Extract the [x, y] coordinate from the center of the cell holding the provided text.  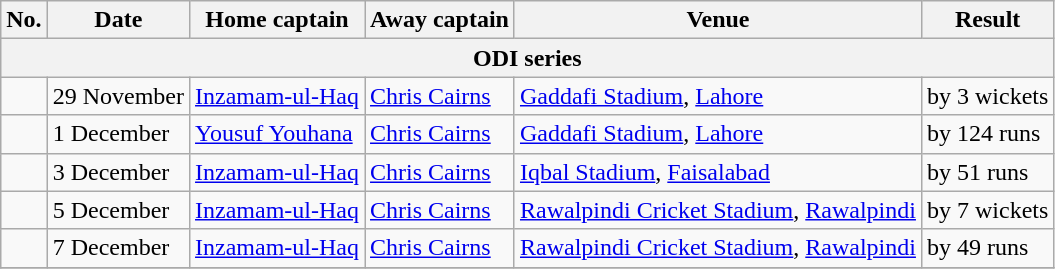
ODI series [528, 58]
Home captain [278, 20]
5 December [118, 210]
No. [24, 20]
by 51 runs [987, 172]
1 December [118, 134]
Venue [718, 20]
by 7 wickets [987, 210]
Date [118, 20]
Away captain [439, 20]
by 49 runs [987, 248]
Result [987, 20]
7 December [118, 248]
by 124 runs [987, 134]
Yousuf Youhana [278, 134]
Iqbal Stadium, Faisalabad [718, 172]
29 November [118, 96]
3 December [118, 172]
by 3 wickets [987, 96]
